From the cell containing the given text, extract its center point as (X, Y) coordinate. 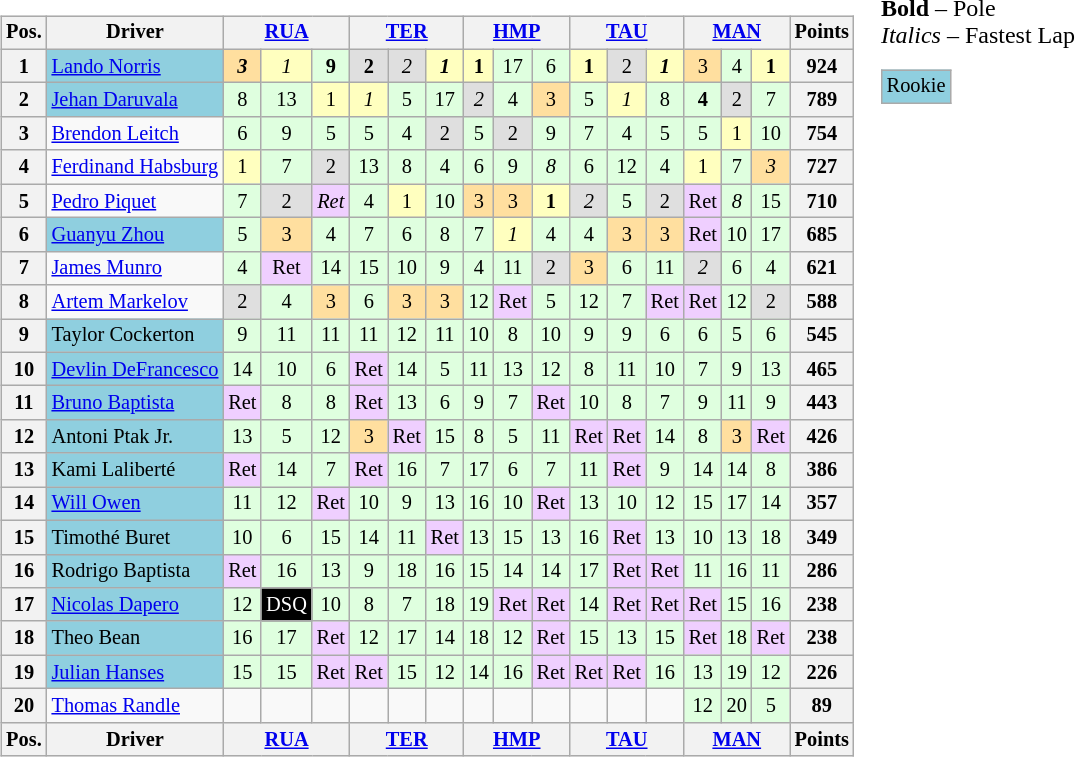
Julian Hanses (136, 672)
Lando Norris (136, 66)
545 (822, 336)
443 (822, 403)
Nicolas Dapero (136, 605)
Will Owen (136, 504)
James Munro (136, 268)
349 (822, 537)
Artem Markelov (136, 302)
685 (822, 235)
Taylor Cockerton (136, 336)
Rodrigo Baptista (136, 571)
588 (822, 302)
Thomas Randle (136, 706)
386 (822, 470)
Brendon Leitch (136, 134)
Antoni Ptak Jr. (136, 437)
710 (822, 201)
727 (822, 167)
Kami Laliberté (136, 470)
Ferdinand Habsburg (136, 167)
Bruno Baptista (136, 403)
465 (822, 369)
Jehan Daruvala (136, 100)
924 (822, 66)
Pedro Piquet (136, 201)
Theo Bean (136, 638)
Rookie (916, 87)
357 (822, 504)
89 (822, 706)
286 (822, 571)
Timothé Buret (136, 537)
426 (822, 437)
DSQ (286, 605)
754 (822, 134)
Guanyu Zhou (136, 235)
621 (822, 268)
Devlin DeFrancesco (136, 369)
789 (822, 100)
226 (822, 672)
